Find where the given text appears and provide that cell's center as [X, Y] coordinate. 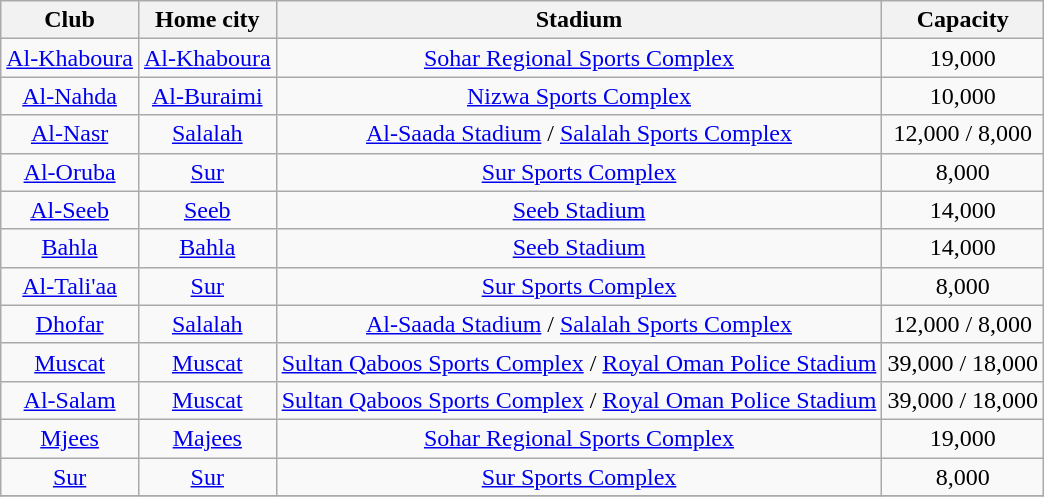
Al-Oruba [70, 172]
Majees [207, 438]
Al-Nasr [70, 134]
Dhofar [70, 324]
Stadium [579, 20]
Club [70, 20]
Al-Buraimi [207, 96]
Al-Nahda [70, 96]
Capacity [963, 20]
10,000 [963, 96]
Nizwa Sports Complex [579, 96]
Seeb [207, 210]
Al-Salam [70, 400]
Al-Tali'aa [70, 286]
Al-Seeb [70, 210]
Mjees [70, 438]
Home city [207, 20]
